Pinpoint the cell where the given text exists, returning its (X, Y) midpoint coordinate. 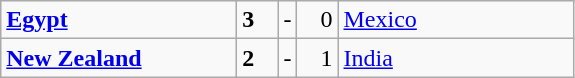
Mexico (456, 20)
New Zealand (119, 58)
3 (258, 20)
0 (318, 20)
Egypt (119, 20)
India (456, 58)
1 (318, 58)
2 (258, 58)
